Extract the (X, Y) coordinate from the center of the cell holding the provided text.  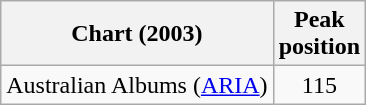
115 (319, 85)
Australian Albums (ARIA) (137, 85)
Chart (2003) (137, 34)
Peakposition (319, 34)
